For the text-containing cell, return its midpoint in [x, y] coordinate format. 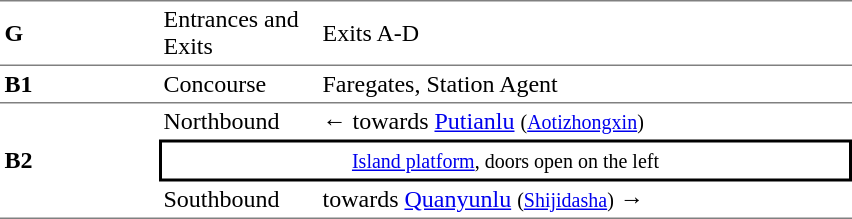
Entrances and Exits [238, 33]
G [80, 33]
Exits A-D [585, 33]
B1 [80, 85]
Faregates, Station Agent [585, 85]
← towards Putianlu (Aotizhongxin) [585, 122]
Island platform, doors open on the left [506, 161]
Concourse [238, 85]
Northbound [238, 122]
